Identify which cell holds the provided text, then report its [x, y] central coordinate. 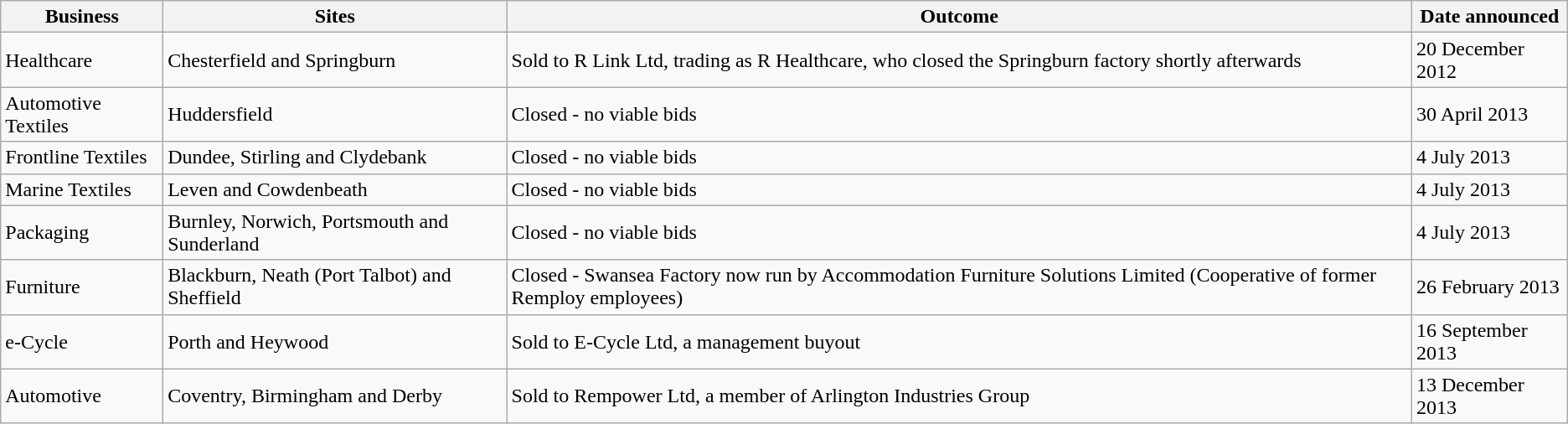
30 April 2013 [1489, 114]
Automotive Textiles [82, 114]
Sold to E-Cycle Ltd, a management buyout [959, 342]
Sold to Rempower Ltd, a member of Arlington Industries Group [959, 396]
Packaging [82, 233]
Dundee, Stirling and Clydebank [335, 158]
Sold to R Link Ltd, trading as R Healthcare, who closed the Springburn factory shortly afterwards [959, 60]
Healthcare [82, 60]
Frontline Textiles [82, 158]
13 December 2013 [1489, 396]
26 February 2013 [1489, 287]
Automotive [82, 396]
e-Cycle [82, 342]
Leven and Cowdenbeath [335, 189]
Sites [335, 17]
Outcome [959, 17]
Marine Textiles [82, 189]
Closed - Swansea Factory now run by Accommodation Furniture Solutions Limited (Cooperative of former Remploy employees) [959, 287]
16 September 2013 [1489, 342]
Porth and Heywood [335, 342]
Business [82, 17]
Date announced [1489, 17]
Chesterfield and Springburn [335, 60]
20 December 2012 [1489, 60]
Blackburn, Neath (Port Talbot) and Sheffield [335, 287]
Coventry, Birmingham and Derby [335, 396]
Burnley, Norwich, Portsmouth and Sunderland [335, 233]
Furniture [82, 287]
Huddersfield [335, 114]
